Extract the (X, Y) coordinate from the center of the cell holding the provided text.  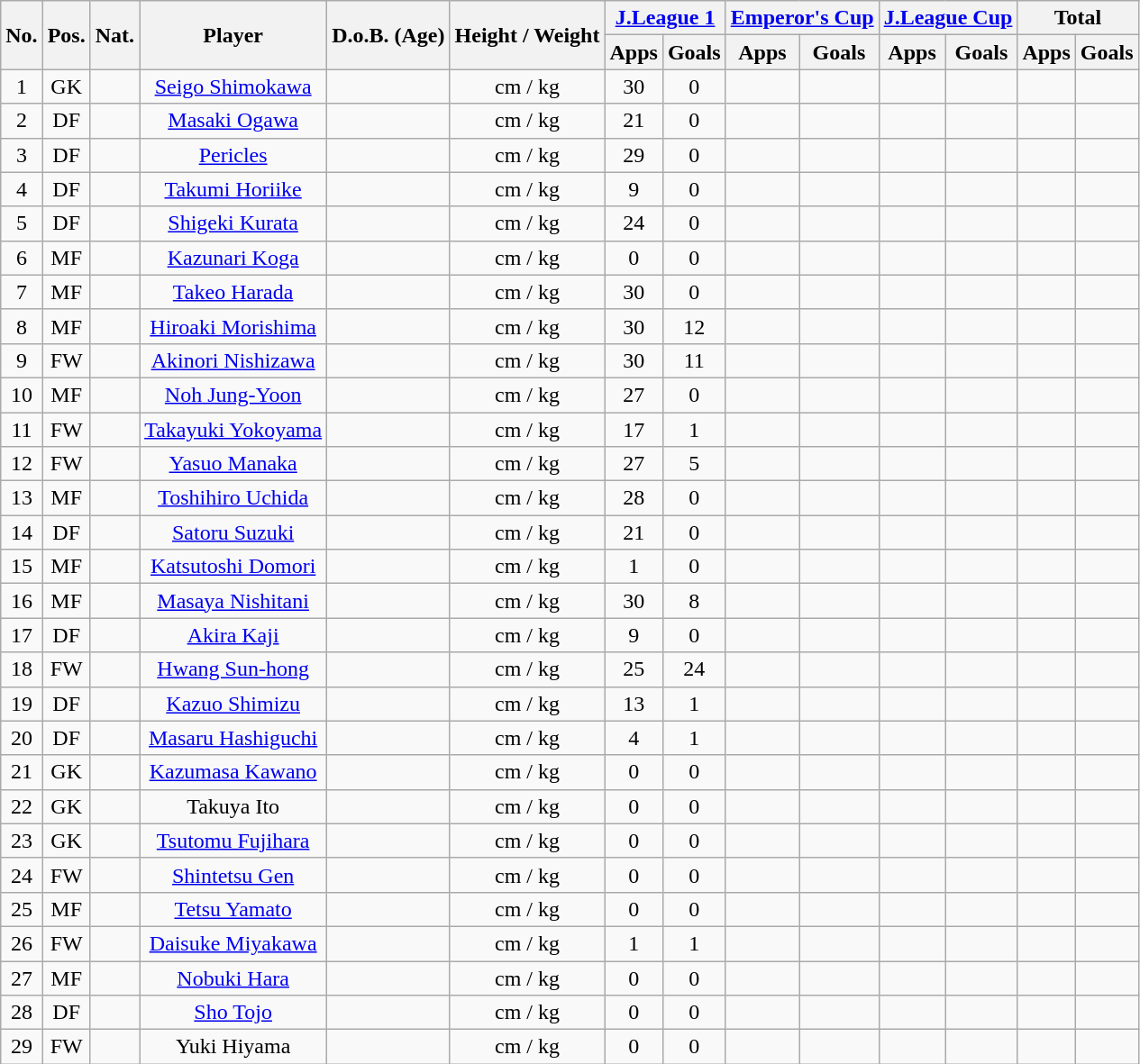
J.League 1 (665, 18)
Pos. (67, 35)
6 (22, 258)
Takuya Ito (233, 806)
Toshihiro Uchida (233, 498)
Shintetsu Gen (233, 875)
3 (22, 155)
7 (22, 292)
Shigeki Kurata (233, 223)
Akira Kaji (233, 635)
No. (22, 35)
Sho Tojo (233, 1013)
16 (22, 601)
Yuki Hiyama (233, 1047)
Player (233, 35)
Height / Weight (527, 35)
Masaru Hashiguchi (233, 738)
Kazunari Koga (233, 258)
Akinori Nishizawa (233, 360)
14 (22, 532)
20 (22, 738)
Seigo Shimokawa (233, 86)
Yasuo Manaka (233, 464)
Nobuki Hara (233, 978)
26 (22, 943)
D.o.B. (Age) (388, 35)
2 (22, 121)
15 (22, 567)
J.League Cup (948, 18)
Tetsu Yamato (233, 909)
18 (22, 669)
Takumi Horiike (233, 189)
Takayuki Yokoyama (233, 430)
Hiroaki Morishima (233, 326)
10 (22, 395)
Masaya Nishitani (233, 601)
23 (22, 841)
Nat. (114, 35)
Takeo Harada (233, 292)
Masaki Ogawa (233, 121)
Noh Jung-Yoon (233, 395)
19 (22, 704)
Emperor's Cup (802, 18)
Total (1078, 18)
Satoru Suzuki (233, 532)
Hwang Sun-hong (233, 669)
Kazumasa Kawano (233, 772)
Pericles (233, 155)
Daisuke Miyakawa (233, 943)
Tsutomu Fujihara (233, 841)
Kazuo Shimizu (233, 704)
Katsutoshi Domori (233, 567)
22 (22, 806)
